Capture the cell that displays the provided text and extract its (X, Y) central coordinate. 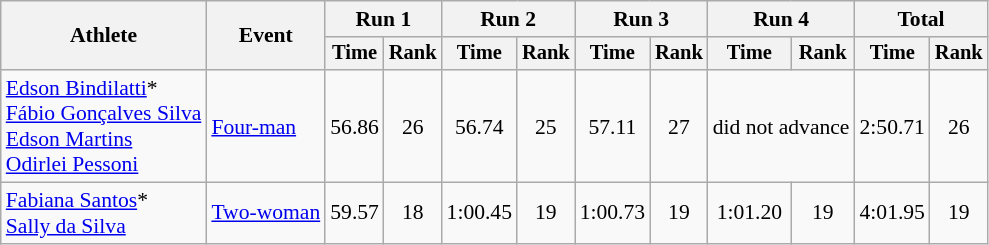
4:01.95 (892, 214)
1:01.20 (750, 214)
18 (413, 214)
1:00.45 (480, 214)
Run 3 (642, 19)
2:50.71 (892, 126)
Run 2 (508, 19)
56.86 (354, 126)
56.74 (480, 126)
57.11 (612, 126)
27 (679, 126)
Athlete (104, 36)
Two-woman (266, 214)
1:00.73 (612, 214)
Total (920, 19)
Four-man (266, 126)
Edson Bindilatti*Fábio Gonçalves SilvaEdson MartinsOdirlei Pessoni (104, 126)
Run 1 (383, 19)
did not advance (782, 126)
Event (266, 36)
Fabiana Santos*Sally da Silva (104, 214)
25 (546, 126)
Run 4 (782, 19)
59.57 (354, 214)
